For the text-containing cell, return its midpoint in (X, Y) coordinate format. 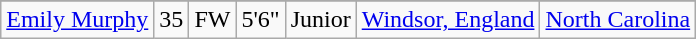
FW (212, 20)
35 (172, 20)
Junior (320, 20)
Emily Murphy (78, 20)
Windsor, England (448, 20)
5'6" (260, 20)
North Carolina (618, 20)
